Search for the cell housing the specified text and yield its (x, y) center coordinate. 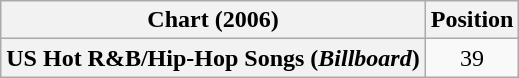
Position (472, 20)
US Hot R&B/Hip-Hop Songs (Billboard) (213, 58)
39 (472, 58)
Chart (2006) (213, 20)
